Scan for the cell matching the given text and deliver its [x, y] coordinate at center. 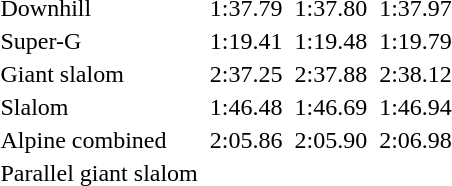
2:37.25 [246, 74]
2:37.88 [331, 74]
2:05.86 [246, 140]
1:46.69 [331, 107]
1:19.48 [331, 41]
2:05.90 [331, 140]
1:19.41 [246, 41]
1:46.48 [246, 107]
